Identify which cell holds the provided text, then report its [x, y] central coordinate. 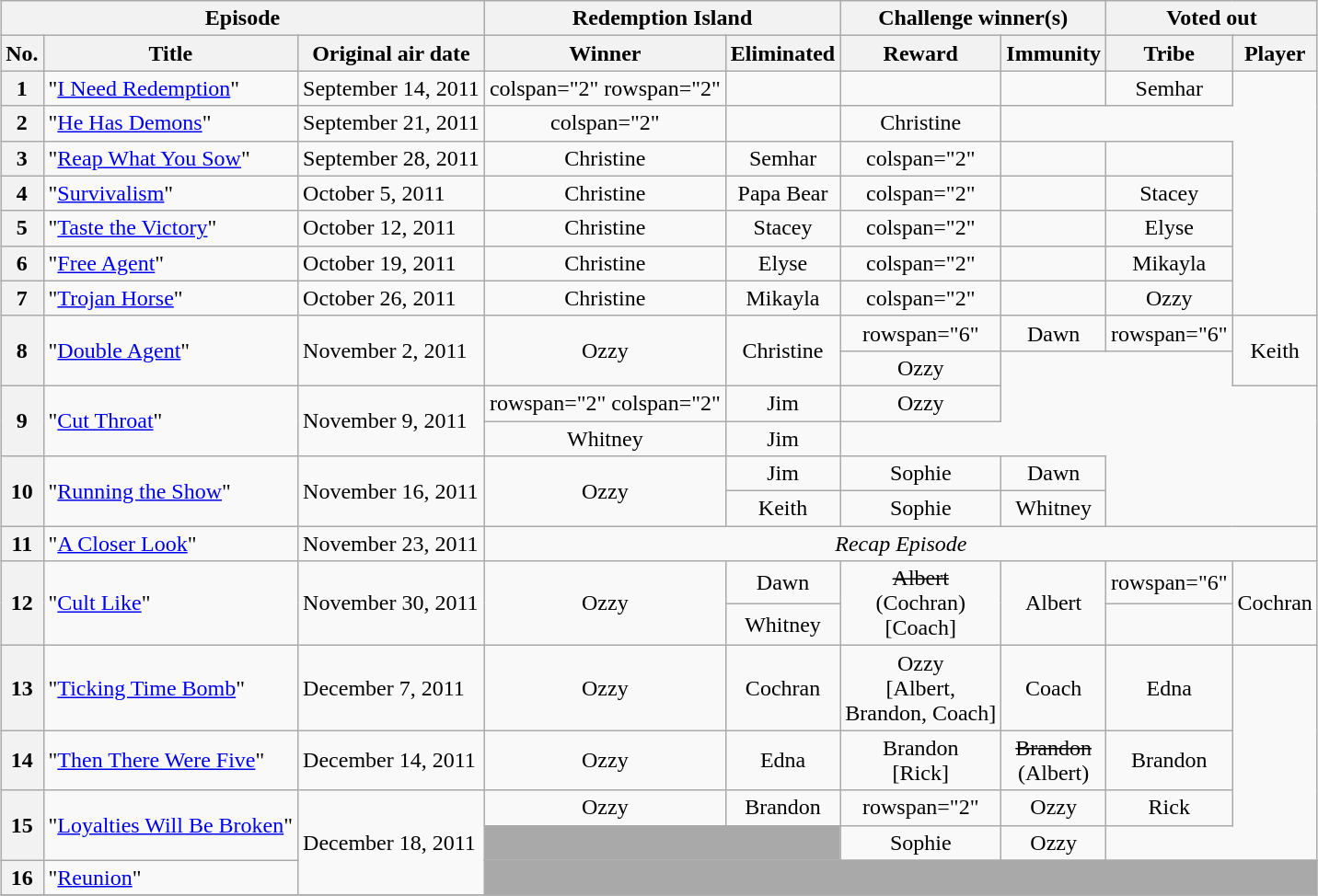
December 7, 2011 [392, 688]
"I Need Redemption" [171, 88]
7 [22, 298]
September 14, 2011 [392, 88]
rowspan="2" colspan="2" [605, 403]
13 [22, 688]
colspan="2" rowspan="2" [605, 88]
"Loyalties Will Be Broken" [171, 825]
September 28, 2011 [392, 158]
"He Has Demons" [171, 123]
Immunity [1054, 53]
December 14, 2011 [392, 760]
Redemption Island [662, 18]
"Running the Show" [171, 491]
November 9, 2011 [392, 420]
12 [22, 603]
rowspan="2" [920, 808]
"Then There Were Five" [171, 760]
Brandon[Rick] [920, 760]
Albert [1054, 603]
November 2, 2011 [392, 350]
Coach [1054, 688]
Reward [920, 53]
"Cut Throat" [171, 420]
2 [22, 123]
5 [22, 228]
October 5, 2011 [392, 193]
"Double Agent" [171, 350]
November 30, 2011 [392, 603]
October 26, 2011 [392, 298]
"Ticking Time Bomb" [171, 688]
Rick [1170, 808]
Albert(Cochran)[Coach] [920, 603]
Original air date [392, 53]
Papa Bear [782, 193]
October 19, 2011 [392, 263]
Player [1275, 53]
8 [22, 350]
December 18, 2011 [392, 843]
6 [22, 263]
Eliminated [782, 53]
Title [171, 53]
3 [22, 158]
"Cult Like" [171, 603]
Challenge winner(s) [974, 18]
4 [22, 193]
Voted out [1212, 18]
Tribe [1170, 53]
15 [22, 825]
9 [22, 420]
Winner [605, 53]
14 [22, 760]
Ozzy[Albert,Brandon, Coach] [920, 688]
11 [22, 544]
10 [22, 491]
Brandon(Albert) [1054, 760]
October 12, 2011 [392, 228]
"Free Agent" [171, 263]
September 21, 2011 [392, 123]
November 16, 2011 [392, 491]
Episode [243, 18]
November 23, 2011 [392, 544]
"Reap What You Sow" [171, 158]
"Trojan Horse" [171, 298]
"Reunion" [171, 878]
"Taste the Victory" [171, 228]
Recap Episode [900, 544]
"A Closer Look" [171, 544]
"Survivalism" [171, 193]
1 [22, 88]
16 [22, 878]
No. [22, 53]
